Find where the given text appears and provide that cell's center as (x, y) coordinate. 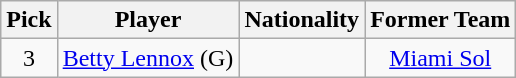
Former Team (440, 20)
Pick (29, 20)
3 (29, 58)
Player (148, 20)
Miami Sol (440, 58)
Nationality (302, 20)
Betty Lennox (G) (148, 58)
